Locate the cell with the specified text and output its (x, y) center coordinate. 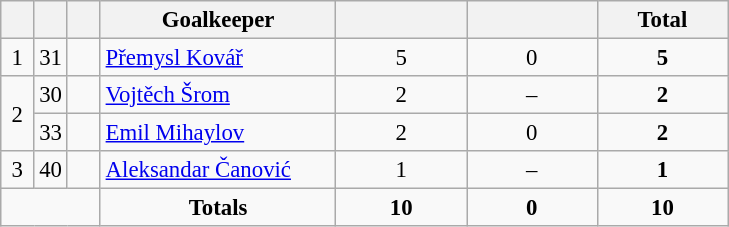
3 (18, 170)
Total (662, 20)
Goalkeeper (218, 20)
33 (50, 133)
31 (50, 58)
Přemysl Kovář (218, 58)
Emil Mihaylov (218, 133)
Aleksandar Čanović (218, 170)
Totals (218, 208)
40 (50, 170)
30 (50, 95)
Vojtěch Šrom (218, 95)
